Return [x, y] of the center of cell containing provided text 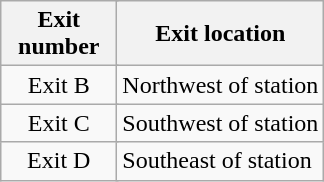
Exit C [59, 123]
Southeast of station [220, 161]
Exit number [59, 34]
Exit B [59, 85]
Northwest of station [220, 85]
Exit location [220, 34]
Southwest of station [220, 123]
Exit D [59, 161]
